Locate the cell with the specified text and output its (X, Y) center coordinate. 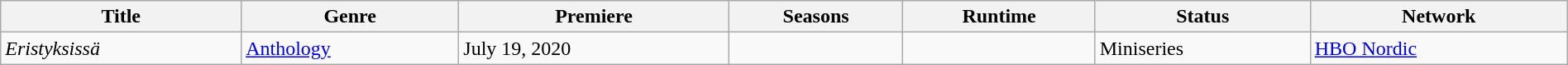
Network (1439, 17)
Seasons (815, 17)
Runtime (999, 17)
HBO Nordic (1439, 48)
Title (121, 17)
Miniseries (1202, 48)
Premiere (594, 17)
Eristyksissä (121, 48)
Anthology (351, 48)
July 19, 2020 (594, 48)
Status (1202, 17)
Genre (351, 17)
